Output the (X, Y) coordinate of the center of the cell containing the given text.  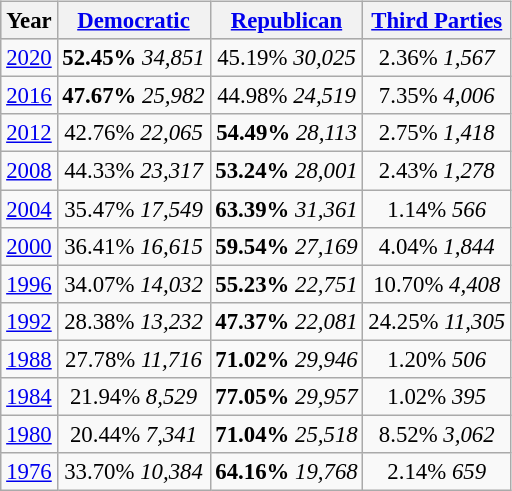
63.39% 31,361 (286, 209)
1988 (29, 359)
Year (29, 21)
53.24% 28,001 (286, 171)
1984 (29, 396)
10.70% 4,408 (436, 284)
4.04% 1,844 (436, 246)
2.75% 1,418 (436, 133)
42.76% 22,065 (134, 133)
45.19% 30,025 (286, 58)
71.02% 29,946 (286, 359)
1980 (29, 434)
2008 (29, 171)
2004 (29, 209)
2020 (29, 58)
44.33% 23,317 (134, 171)
77.05% 29,957 (286, 396)
27.78% 11,716 (134, 359)
52.45% 34,851 (134, 58)
2.36% 1,567 (436, 58)
24.25% 11,305 (436, 321)
2012 (29, 133)
1.20% 506 (436, 359)
28.38% 13,232 (134, 321)
1.14% 566 (436, 209)
Democratic (134, 21)
2000 (29, 246)
36.41% 16,615 (134, 246)
54.49% 28,113 (286, 133)
Third Parties (436, 21)
1.02% 395 (436, 396)
71.04% 25,518 (286, 434)
55.23% 22,751 (286, 284)
47.67% 25,982 (134, 96)
47.37% 22,081 (286, 321)
7.35% 4,006 (436, 96)
34.07% 14,032 (134, 284)
44.98% 24,519 (286, 96)
33.70% 10,384 (134, 472)
1992 (29, 321)
2016 (29, 96)
64.16% 19,768 (286, 472)
8.52% 3,062 (436, 434)
1976 (29, 472)
1996 (29, 284)
35.47% 17,549 (134, 209)
21.94% 8,529 (134, 396)
2.14% 659 (436, 472)
Republican (286, 21)
2.43% 1,278 (436, 171)
20.44% 7,341 (134, 434)
59.54% 27,169 (286, 246)
